Scan for the cell matching the given text and deliver its (x, y) coordinate at center. 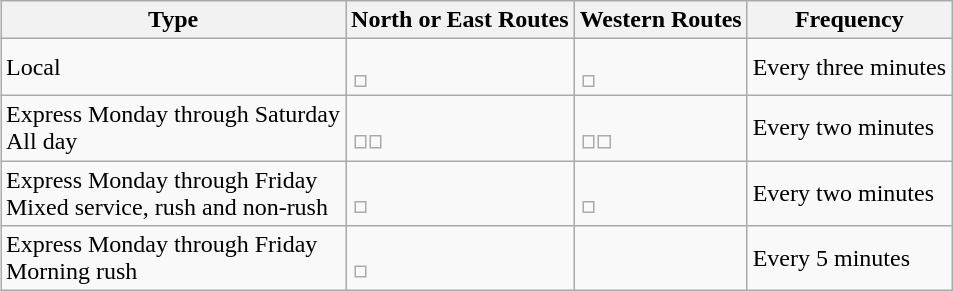
Frequency (849, 20)
Express Monday through SaturdayAll day (172, 128)
Local (172, 68)
Every 5 minutes (849, 258)
Every three minutes (849, 68)
Type (172, 20)
Western Routes (660, 20)
Express Monday through FridayMixed service, rush and non-rush (172, 192)
North or East Routes (460, 20)
Express Monday through Friday Morning rush (172, 258)
